Output the (X, Y) coordinate of the center of the cell containing the given text.  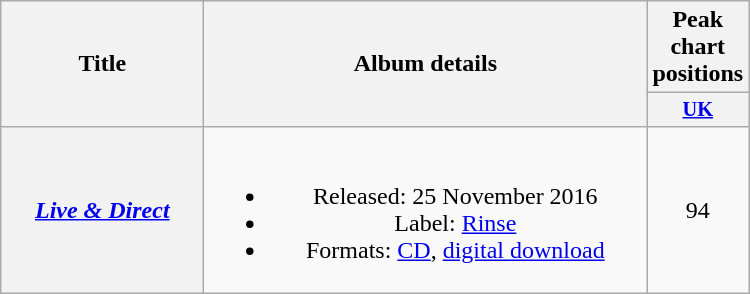
UK (698, 110)
Title (102, 64)
Peak chart positions (698, 47)
Released: 25 November 2016Label: RinseFormats: CD, digital download (426, 210)
Album details (426, 64)
94 (698, 210)
Live & Direct (102, 210)
